Return the (x, y) coordinate for the center point of the cell that contains the specified text.  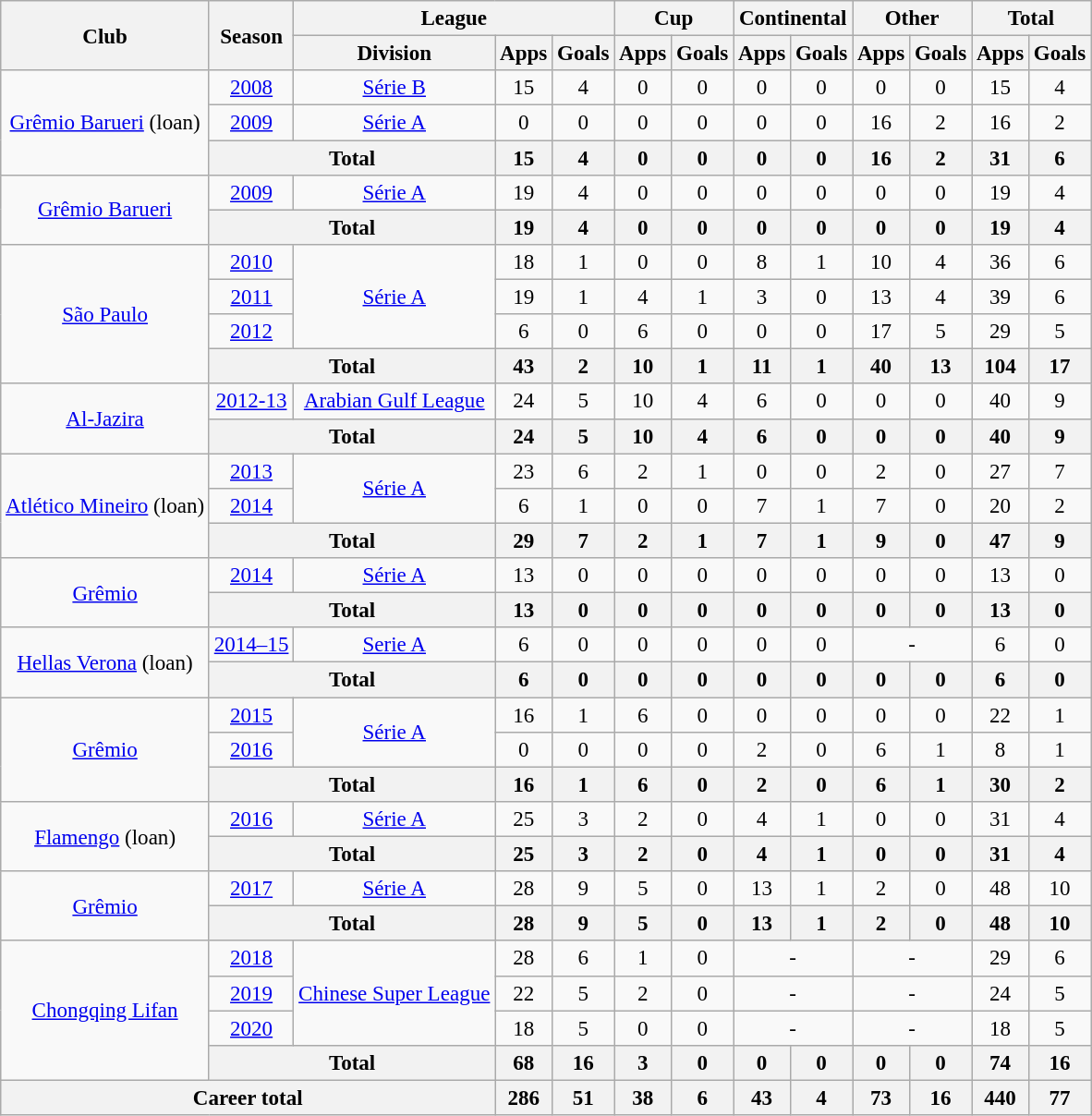
440 (1001, 1098)
36 (1001, 262)
Flamengo (loan) (105, 837)
Serie A (394, 645)
Chongqing Lifan (105, 1011)
2010 (251, 262)
Other (913, 18)
Club (105, 35)
League (455, 18)
Chinese Super League (394, 994)
74 (1001, 1063)
30 (1001, 784)
Grêmio Barueri (105, 211)
27 (1001, 471)
68 (524, 1063)
39 (1001, 297)
2018 (251, 959)
51 (584, 1098)
Grêmio Barueri (loan) (105, 122)
2008 (251, 88)
Hellas Verona (loan) (105, 661)
2019 (251, 993)
38 (643, 1098)
77 (1059, 1098)
Continental (793, 18)
286 (524, 1098)
Cup (674, 18)
47 (1001, 540)
Atlético Mineiro (loan) (105, 506)
104 (1001, 367)
Career total (248, 1098)
Série B (394, 88)
2013 (251, 471)
73 (881, 1098)
11 (762, 367)
Arabian Gulf League (394, 402)
2012 (251, 332)
São Paulo (105, 314)
Al-Jazira (105, 419)
2011 (251, 297)
2012-13 (251, 402)
2014–15 (251, 645)
Season (251, 35)
23 (524, 471)
2015 (251, 715)
2017 (251, 889)
20 (1001, 506)
2020 (251, 1028)
Division (394, 54)
